Detect which cell encompasses the target text, then output its [x, y] center coordinate. 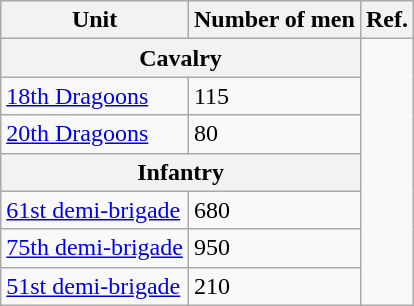
680 [274, 210]
115 [274, 96]
Unit [95, 20]
18th Dragoons [95, 96]
51st demi-brigade [95, 286]
Cavalry [181, 58]
75th demi-brigade [95, 248]
Number of men [274, 20]
Infantry [181, 172]
210 [274, 286]
Ref. [386, 20]
950 [274, 248]
61st demi-brigade [95, 210]
80 [274, 134]
20th Dragoons [95, 134]
